Return [X, Y] of the center of cell containing provided text 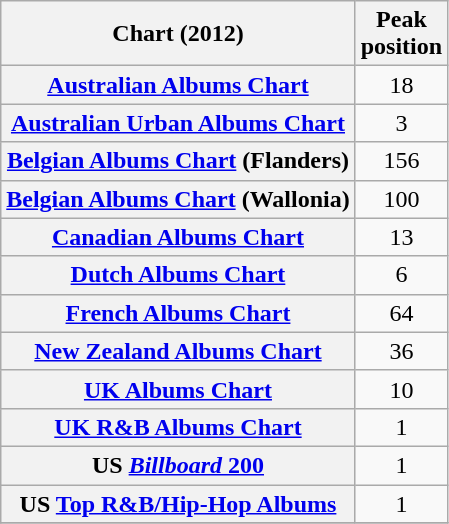
Australian Albums Chart [178, 85]
Belgian Albums Chart (Flanders) [178, 161]
13 [401, 237]
64 [401, 313]
UK Albums Chart [178, 389]
36 [401, 351]
3 [401, 123]
100 [401, 199]
Canadian Albums Chart [178, 237]
18 [401, 85]
US Top R&B/Hip-Hop Albums [178, 503]
6 [401, 275]
US Billboard 200 [178, 465]
Australian Urban Albums Chart [178, 123]
156 [401, 161]
French Albums Chart [178, 313]
Belgian Albums Chart (Wallonia) [178, 199]
Peakposition [401, 34]
New Zealand Albums Chart [178, 351]
UK R&B Albums Chart [178, 427]
Dutch Albums Chart [178, 275]
10 [401, 389]
Chart (2012) [178, 34]
